Find where the given text appears and provide that cell's center as [x, y] coordinate. 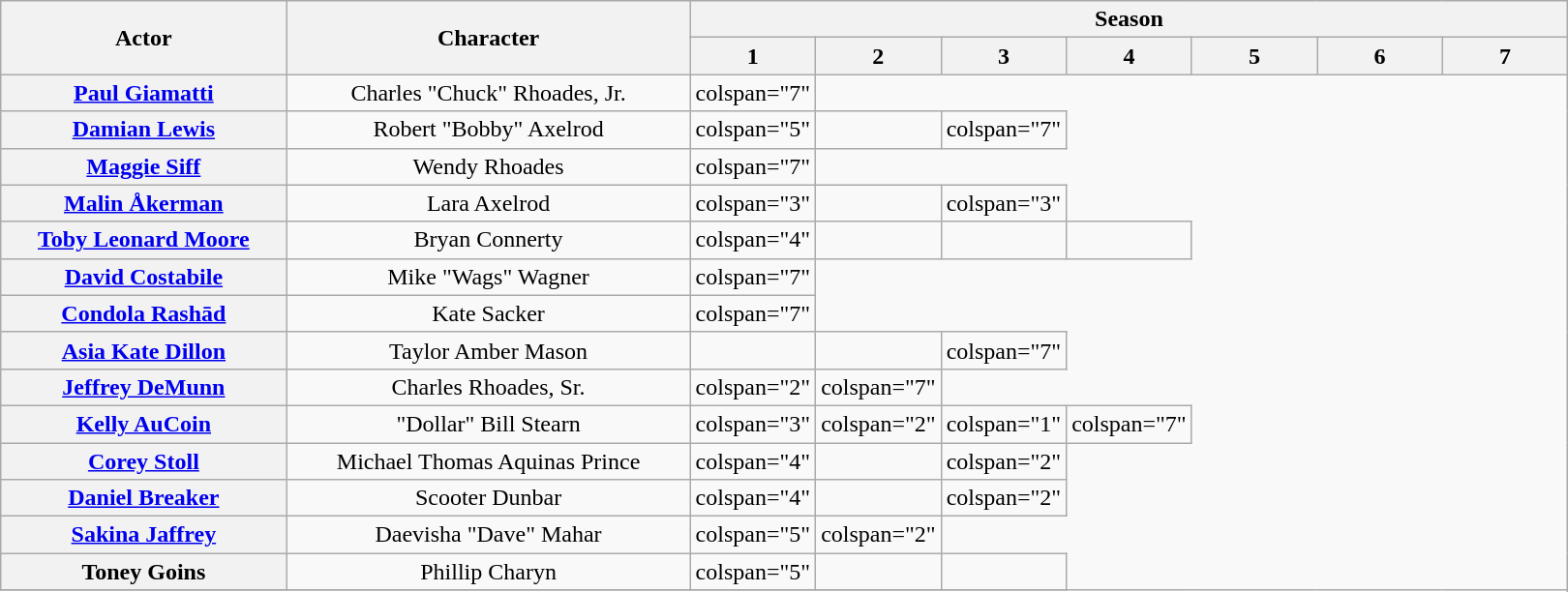
Asia Kate Dillon [143, 350]
Corey Stoll [143, 461]
Actor [143, 38]
Maggie Siff [143, 166]
4 [1130, 56]
Kelly AuCoin [143, 424]
colspan="1" [1004, 424]
Taylor Amber Mason [488, 350]
Charles "Chuck" Rhoades, Jr. [488, 93]
Damian Lewis [143, 130]
Jeffrey DeMunn [143, 387]
6 [1380, 56]
Bryan Connerty [488, 240]
2 [879, 56]
Daniel Breaker [143, 498]
Condola Rashād [143, 313]
Sakina Jaffrey [143, 535]
Scooter Dunbar [488, 498]
Michael Thomas Aquinas Prince [488, 461]
David Costabile [143, 277]
Charles Rhoades, Sr. [488, 387]
Toney Goins [143, 572]
Wendy Rhoades [488, 166]
Phillip Charyn [488, 572]
Season [1129, 19]
Paul Giamatti [143, 93]
Lara Axelrod [488, 203]
Toby Leonard Moore [143, 240]
7 [1505, 56]
1 [753, 56]
3 [1004, 56]
Mike "Wags" Wagner [488, 277]
Kate Sacker [488, 313]
Malin Åkerman [143, 203]
Character [488, 38]
Robert "Bobby" Axelrod [488, 130]
"Dollar" Bill Stearn [488, 424]
5 [1254, 56]
Daevisha "Dave" Mahar [488, 535]
